Output the (x, y) coordinate of the center of the cell containing the given text.  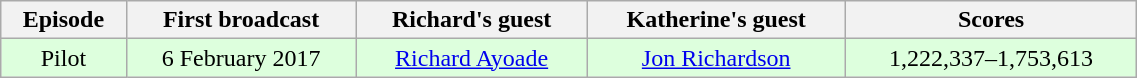
1,222,337–1,753,613 (991, 58)
Scores (991, 20)
Katherine's guest (716, 20)
Episode (64, 20)
Pilot (64, 58)
Richard Ayoade (472, 58)
Richard's guest (472, 20)
First broadcast (241, 20)
6 February 2017 (241, 58)
Jon Richardson (716, 58)
